Detect which cell encompasses the target text, then output its (X, Y) center coordinate. 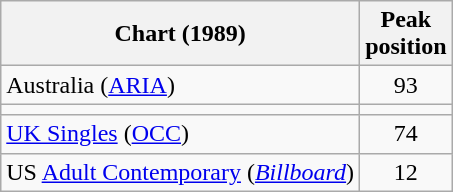
Peakposition (406, 34)
93 (406, 85)
Chart (1989) (180, 34)
74 (406, 134)
UK Singles (OCC) (180, 134)
US Adult Contemporary (Billboard) (180, 172)
Australia (ARIA) (180, 85)
12 (406, 172)
